Scan for the cell matching the given text and deliver its (X, Y) coordinate at center. 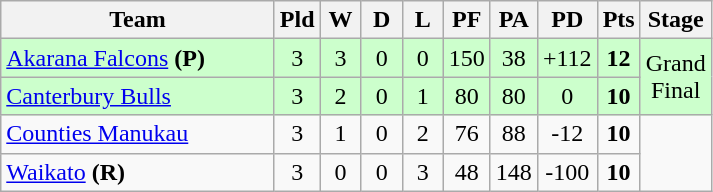
Pts (618, 20)
Canterbury Bulls (138, 96)
-100 (567, 172)
Akarana Falcons (P) (138, 58)
W (340, 20)
Pld (297, 20)
Stage (676, 20)
148 (514, 172)
48 (466, 172)
PD (567, 20)
PA (514, 20)
-12 (567, 134)
D (382, 20)
Counties Manukau (138, 134)
76 (466, 134)
Team (138, 20)
Grand Final (676, 77)
PF (466, 20)
+112 (567, 58)
L (422, 20)
12 (618, 58)
150 (466, 58)
Waikato (R) (138, 172)
38 (514, 58)
88 (514, 134)
